Identify which cell holds the provided text, then report its [x, y] central coordinate. 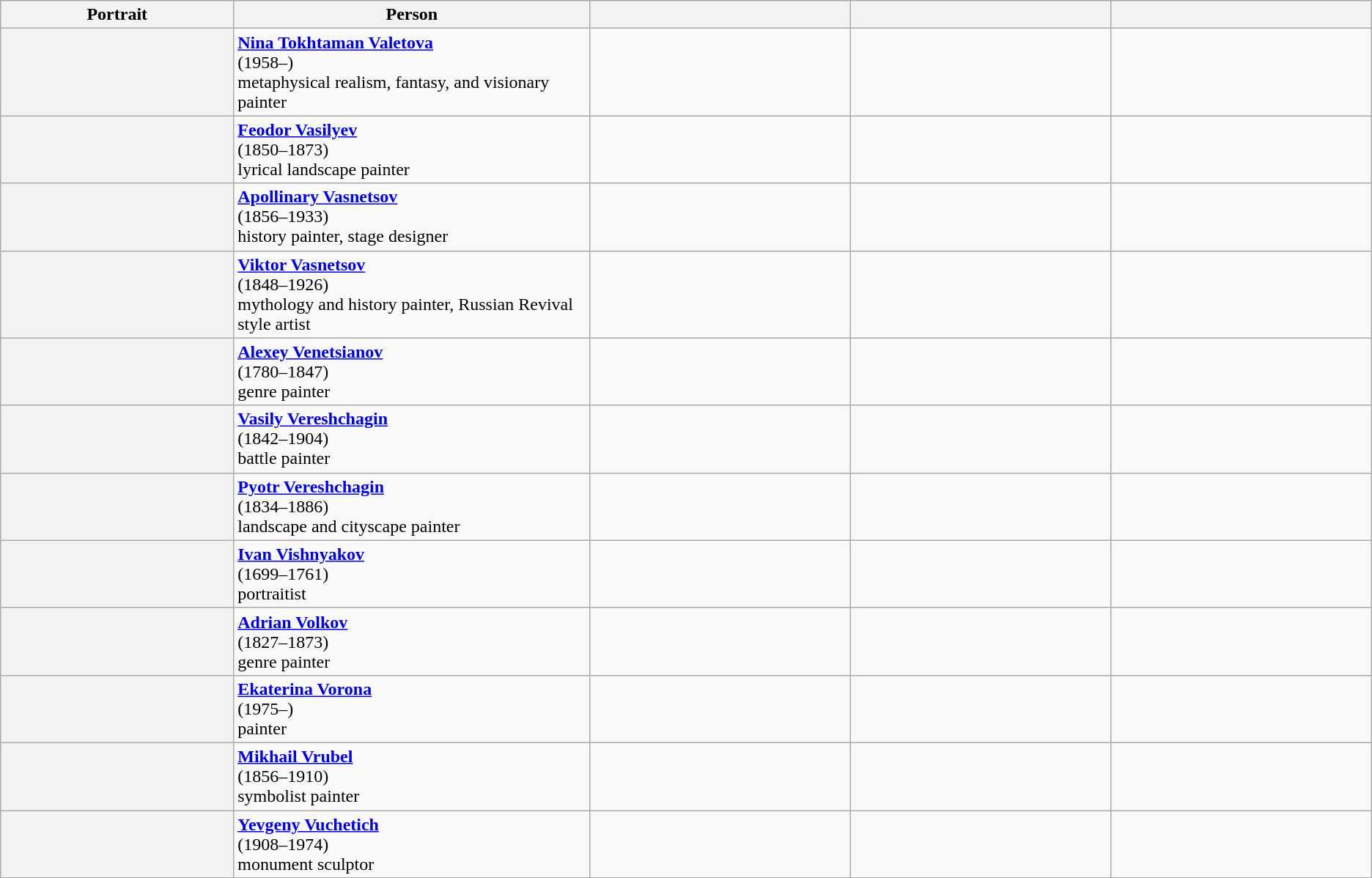
Adrian Volkov (1827–1873)genre painter [412, 641]
Viktor Vasnetsov (1848–1926) mythology and history painter, Russian Revival style artist [412, 295]
Yevgeny Vuchetich(1908–1974)monument sculptor [412, 844]
Alexey Venetsianov (1780–1847)genre painter [412, 372]
Ekaterina Vorona (1975–) painter [412, 709]
Feodor Vasilyev(1850–1873) lyrical landscape painter [412, 150]
Pyotr Vereshchagin(1834–1886)landscape and cityscape painter [412, 506]
Portrait [117, 15]
Mikhail Vrubel (1856–1910) symbolist painter [412, 776]
Person [412, 15]
Ivan Vishnyakov (1699–1761) portraitist [412, 574]
Nina Tokhtaman Valetova(1958–) metaphysical realism, fantasy, and visionary painter [412, 72]
Vasily Vereshchagin (1842–1904) battle painter [412, 439]
Apollinary Vasnetsov (1856–1933) history painter, stage designer [412, 217]
